Output the (X, Y) coordinate of the center of the cell containing the given text.  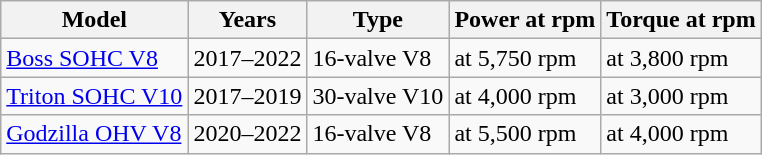
2017–2019 (248, 96)
Power at rpm (525, 20)
Triton SOHC V10 (94, 96)
at 5,500 rpm (525, 134)
Boss SOHC V8 (94, 58)
Model (94, 20)
2020–2022 (248, 134)
Type (378, 20)
at 3,000 rpm (681, 96)
Torque at rpm (681, 20)
2017–2022 (248, 58)
30-valve V10 (378, 96)
Godzilla OHV V8 (94, 134)
Years (248, 20)
at 5,750 rpm (525, 58)
at 3,800 rpm (681, 58)
